Return [X, Y] of the center of cell containing provided text 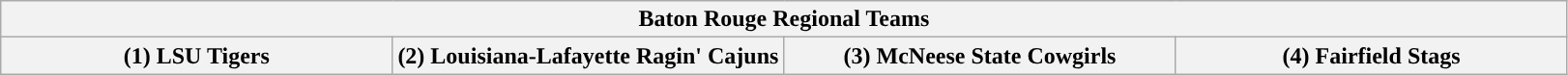
(3) McNeese State Cowgirls [980, 56]
(2) Louisiana-Lafayette Ragin' Cajuns [588, 56]
Baton Rouge Regional Teams [784, 19]
(4) Fairfield Stags [1371, 56]
(1) LSU Tigers [197, 56]
